Scan for the cell matching the given text and deliver its [X, Y] coordinate at center. 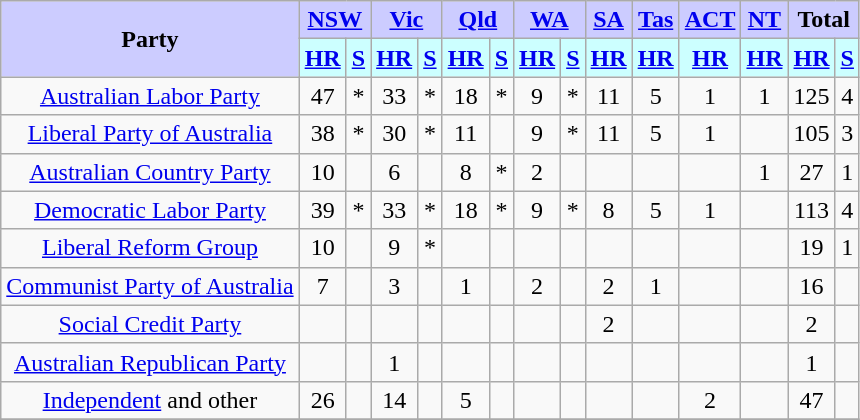
Qld [478, 20]
30 [394, 134]
Democratic Labor Party [150, 210]
7 [322, 286]
WA [550, 20]
ACT [710, 20]
NT [764, 20]
39 [322, 210]
Tas [656, 20]
Independent and other [150, 400]
38 [322, 134]
19 [812, 248]
Australian Republican Party [150, 362]
Liberal Reform Group [150, 248]
16 [812, 286]
27 [812, 172]
125 [812, 96]
105 [812, 134]
6 [394, 172]
Communist Party of Australia [150, 286]
SA [608, 20]
Party [150, 39]
113 [812, 210]
Vic [406, 20]
14 [394, 400]
NSW [334, 20]
26 [322, 400]
Total [824, 20]
Social Credit Party [150, 324]
Australian Labor Party [150, 96]
Liberal Party of Australia [150, 134]
Australian Country Party [150, 172]
